Output the [x, y] coordinate of the center of the cell containing the given text.  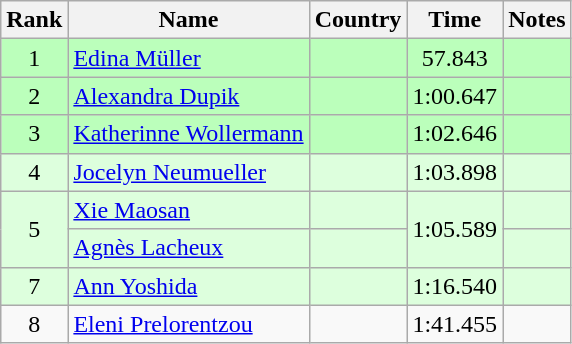
3 [34, 134]
Notes [537, 20]
Edina Müller [188, 58]
5 [34, 229]
1:03.898 [455, 172]
Jocelyn Neumueller [188, 172]
Ann Yoshida [188, 286]
1:16.540 [455, 286]
Alexandra Dupik [188, 96]
Eleni Prelorentzou [188, 324]
1:00.647 [455, 96]
8 [34, 324]
4 [34, 172]
1 [34, 58]
Xie Maosan [188, 210]
2 [34, 96]
1:05.589 [455, 229]
Country [358, 20]
57.843 [455, 58]
Rank [34, 20]
1:41.455 [455, 324]
Agnès Lacheux [188, 248]
7 [34, 286]
Time [455, 20]
1:02.646 [455, 134]
Katherinne Wollermann [188, 134]
Name [188, 20]
